For the text-containing cell, return its midpoint in (X, Y) coordinate format. 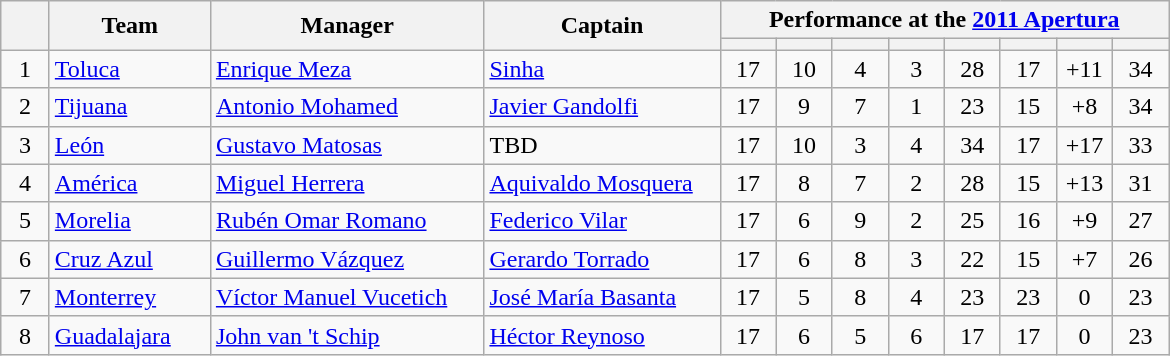
26 (1140, 259)
Aquivaldo Mosquera (602, 183)
+9 (1084, 221)
16 (1028, 221)
Guadalajara (130, 335)
Monterrey (130, 297)
Guillermo Vázquez (347, 259)
Captain (602, 26)
25 (972, 221)
+11 (1084, 69)
Morelia (130, 221)
Gustavo Matosas (347, 145)
+8 (1084, 107)
TBD (602, 145)
+17 (1084, 145)
Team (130, 26)
Sinha (602, 69)
Cruz Azul (130, 259)
Manager (347, 26)
José María Basanta (602, 297)
22 (972, 259)
América (130, 183)
Tijuana (130, 107)
+7 (1084, 259)
Federico Vilar (602, 221)
Héctor Reynoso (602, 335)
Víctor Manuel Vucetich (347, 297)
Rubén Omar Romano (347, 221)
+13 (1084, 183)
John van 't Schip (347, 335)
Antonio Mohamed (347, 107)
27 (1140, 221)
Javier Gandolfi (602, 107)
León (130, 145)
Gerardo Torrado (602, 259)
33 (1140, 145)
31 (1140, 183)
Toluca (130, 69)
Enrique Meza (347, 69)
Miguel Herrera (347, 183)
Performance at the 2011 Apertura (944, 20)
